Determine the [X, Y] coordinate at the center of the cell enclosing the given text.  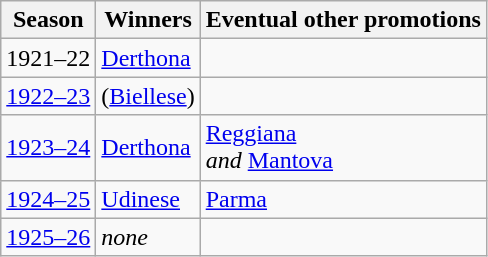
1925–26 [48, 237]
Season [48, 20]
none [148, 237]
1922–23 [48, 96]
Eventual other promotions [343, 20]
Reggianaand Mantova [343, 148]
Winners [148, 20]
1924–25 [48, 199]
Parma [343, 199]
(Biellese) [148, 96]
1923–24 [48, 148]
Udinese [148, 199]
1921–22 [48, 58]
